Detect which cell encompasses the target text, then output its [x, y] center coordinate. 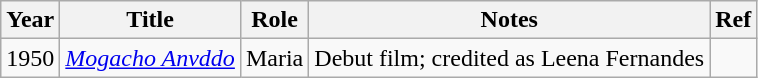
Year [30, 20]
Notes [510, 20]
Debut film; credited as Leena Fernandes [510, 58]
Maria [274, 58]
Mogacho Anvddo [150, 58]
Ref [734, 20]
Title [150, 20]
1950 [30, 58]
Role [274, 20]
